Detect which cell encompasses the target text, then output its [x, y] center coordinate. 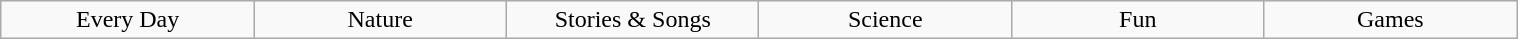
Nature [380, 20]
Science [886, 20]
Stories & Songs [632, 20]
Games [1390, 20]
Every Day [128, 20]
Fun [1138, 20]
